Identify which cell holds the provided text, then report its (X, Y) central coordinate. 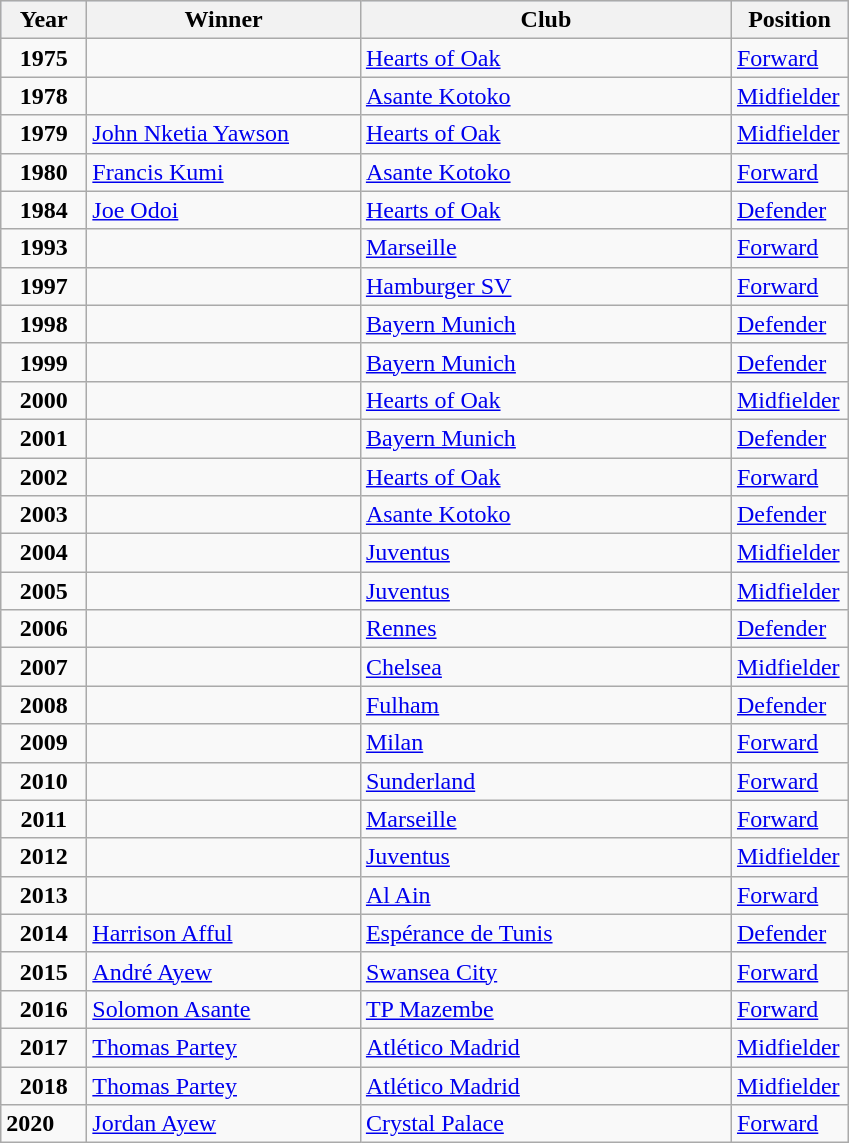
Crystal Palace (546, 1124)
2004 (44, 553)
2005 (44, 591)
2015 (44, 971)
Sunderland (546, 781)
2002 (44, 477)
Espérance de Tunis (546, 933)
1980 (44, 172)
1997 (44, 286)
Chelsea (546, 667)
John Nketia Yawson (224, 134)
André Ayew (224, 971)
Year (44, 20)
2017 (44, 1047)
2018 (44, 1085)
1979 (44, 134)
Solomon Asante (224, 1009)
TP Mazembe (546, 1009)
2009 (44, 743)
Milan (546, 743)
1998 (44, 324)
2000 (44, 400)
2006 (44, 629)
1984 (44, 210)
Winner (224, 20)
1975 (44, 58)
2008 (44, 705)
2003 (44, 515)
2014 (44, 933)
2013 (44, 895)
2012 (44, 857)
Position (789, 20)
1978 (44, 96)
2010 (44, 781)
Club (546, 20)
2016 (44, 1009)
Joe Odoi (224, 210)
Rennes (546, 629)
Hamburger SV (546, 286)
Francis Kumi (224, 172)
2007 (44, 667)
Al Ain (546, 895)
Jordan Ayew (224, 1124)
2011 (44, 819)
1993 (44, 248)
Harrison Afful (224, 933)
2020 (44, 1124)
Fulham (546, 705)
1999 (44, 362)
Swansea City (546, 971)
2001 (44, 438)
